Capture the cell that displays the provided text and extract its (X, Y) central coordinate. 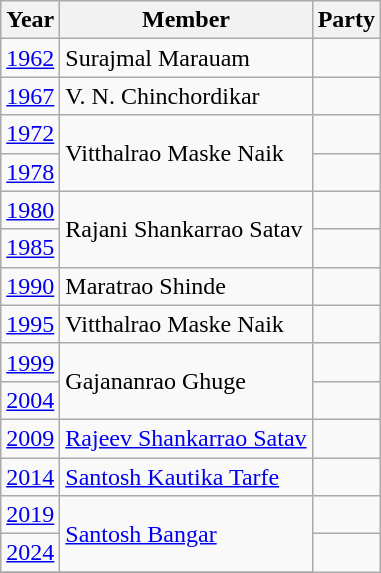
V. N. Chinchordikar (186, 96)
Year (30, 20)
1962 (30, 58)
Surajmal Marauam (186, 58)
Gajananrao Ghuge (186, 381)
1967 (30, 96)
1995 (30, 324)
Maratrao Shinde (186, 286)
1999 (30, 362)
1980 (30, 210)
2004 (30, 400)
2019 (30, 515)
1972 (30, 134)
Santosh Kautika Tarfe (186, 477)
1978 (30, 172)
Member (186, 20)
Rajani Shankarrao Satav (186, 229)
2014 (30, 477)
Rajeev Shankarrao Satav (186, 438)
Santosh Bangar (186, 534)
Party (346, 20)
2024 (30, 553)
2009 (30, 438)
1985 (30, 248)
1990 (30, 286)
